Provide the [x, y] coordinate of the cell's center where the given text is located.  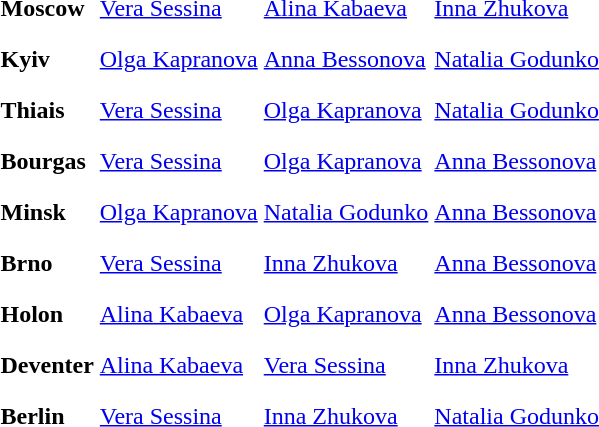
Anna Bessonova [346, 59]
Natalia Godunko [346, 212]
Inna Zhukova [346, 263]
